Pinpoint the cell where the given text exists, returning its (X, Y) midpoint coordinate. 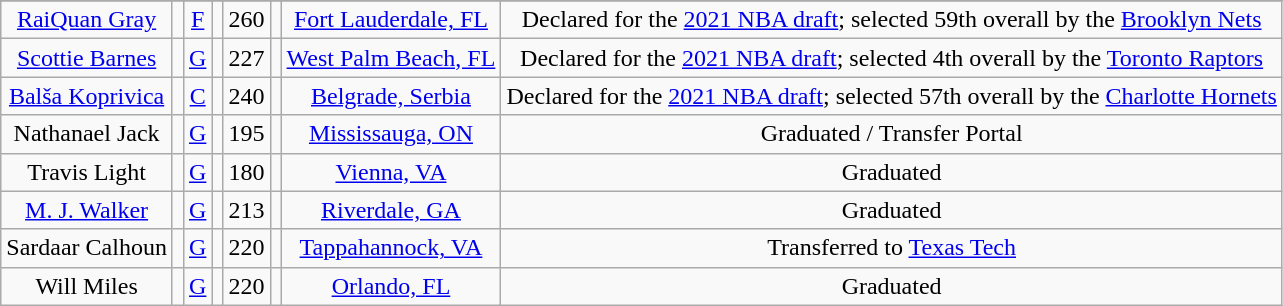
Sardaar Calhoun (87, 248)
Travis Light (87, 172)
Scottie Barnes (87, 58)
Declared for the 2021 NBA draft; selected 4th overall by the Toronto Raptors (892, 58)
213 (246, 210)
180 (246, 172)
C (197, 96)
Declared for the 2021 NBA draft; selected 57th overall by the Charlotte Hornets (892, 96)
Will Miles (87, 286)
Mississauga, ON (391, 134)
F (197, 20)
RaiQuan Gray (87, 20)
Tappahannock, VA (391, 248)
Declared for the 2021 NBA draft; selected 59th overall by the Brooklyn Nets (892, 20)
240 (246, 96)
Belgrade, Serbia (391, 96)
M. J. Walker (87, 210)
227 (246, 58)
Vienna, VA (391, 172)
Riverdale, GA (391, 210)
Nathanael Jack (87, 134)
Orlando, FL (391, 286)
West Palm Beach, FL (391, 58)
Graduated / Transfer Portal (892, 134)
Balša Koprivica (87, 96)
260 (246, 20)
Fort Lauderdale, FL (391, 20)
Transferred to Texas Tech (892, 248)
195 (246, 134)
